Pinpoint the cell where the given text exists, returning its [x, y] midpoint coordinate. 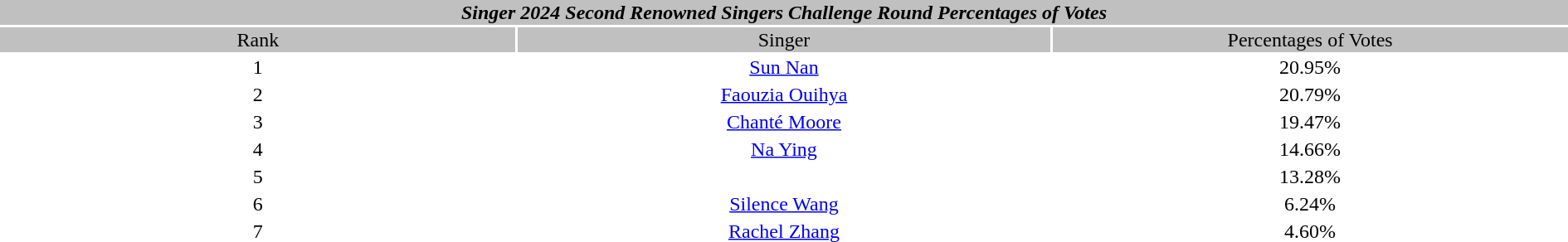
6.24% [1310, 204]
6 [258, 204]
Singer [785, 40]
20.79% [1310, 94]
Chanté Moore [785, 122]
13.28% [1310, 177]
4 [258, 149]
5 [258, 177]
20.95% [1310, 67]
Silence Wang [785, 204]
Rank [258, 40]
1 [258, 67]
2 [258, 94]
Sun Nan [785, 67]
14.66% [1310, 149]
Faouzia Ouihya [785, 94]
Percentages of Votes [1310, 40]
Na Ying [785, 149]
3 [258, 122]
19.47% [1310, 122]
Singer 2024 Second Renowned Singers Challenge Round Percentages of Votes [784, 12]
